Pinpoint the cell where the given text exists, returning its (X, Y) midpoint coordinate. 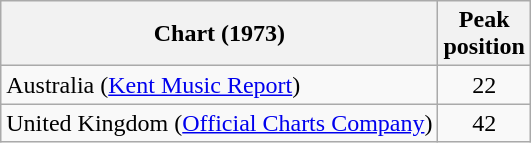
Chart (1973) (220, 34)
22 (484, 85)
United Kingdom (Official Charts Company) (220, 123)
Australia (Kent Music Report) (220, 85)
Peakposition (484, 34)
42 (484, 123)
